Capture the cell that displays the provided text and extract its (x, y) central coordinate. 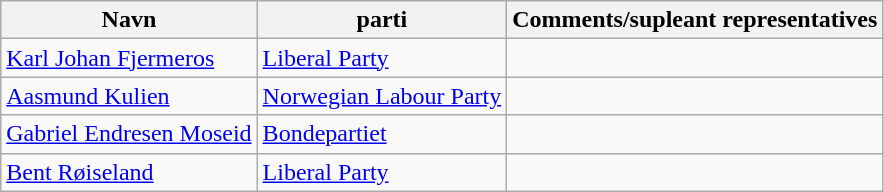
Gabriel Endresen Moseid (129, 134)
Bondepartiet (382, 134)
parti (382, 20)
Navn (129, 20)
Comments/supleant representatives (695, 20)
Bent Røiseland (129, 172)
Norwegian Labour Party (382, 96)
Aasmund Kulien (129, 96)
Karl Johan Fjermeros (129, 58)
